For the text-containing cell, return its midpoint in (x, y) coordinate format. 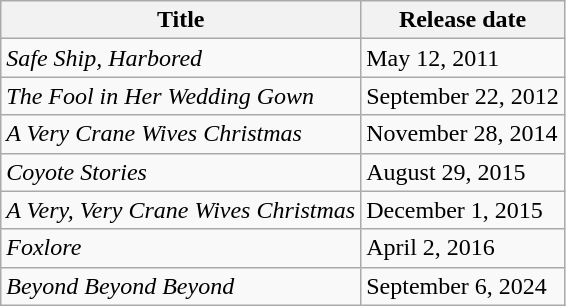
April 2, 2016 (463, 248)
September 6, 2024 (463, 286)
Beyond Beyond Beyond (181, 286)
May 12, 2011 (463, 58)
Foxlore (181, 248)
A Very, Very Crane Wives Christmas (181, 210)
September 22, 2012 (463, 96)
August 29, 2015 (463, 172)
Coyote Stories (181, 172)
A Very Crane Wives Christmas (181, 134)
December 1, 2015 (463, 210)
November 28, 2014 (463, 134)
The Fool in Her Wedding Gown (181, 96)
Safe Ship, Harbored (181, 58)
Title (181, 20)
Release date (463, 20)
